Return the (x, y) coordinate for the center point of the cell that contains the specified text.  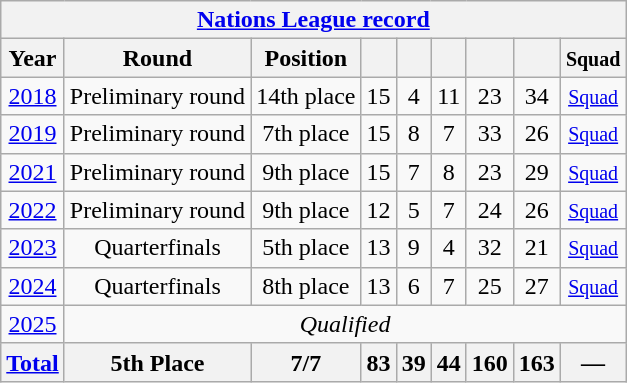
27 (536, 286)
160 (490, 362)
34 (536, 96)
32 (490, 248)
2022 (33, 210)
— (593, 362)
7/7 (306, 362)
Round (157, 58)
14th place (306, 96)
5th place (306, 248)
25 (490, 286)
Year (33, 58)
Qualified (345, 324)
21 (536, 248)
Position (306, 58)
2023 (33, 248)
39 (414, 362)
12 (378, 210)
5th Place (157, 362)
9 (414, 248)
83 (378, 362)
24 (490, 210)
33 (490, 134)
2025 (33, 324)
29 (536, 172)
44 (448, 362)
7th place (306, 134)
2019 (33, 134)
5 (414, 210)
Total (33, 362)
11 (448, 96)
8th place (306, 286)
2018 (33, 96)
2021 (33, 172)
163 (536, 362)
6 (414, 286)
2024 (33, 286)
Nations League record (314, 20)
